Locate the cell with the specified text and output its (X, Y) center coordinate. 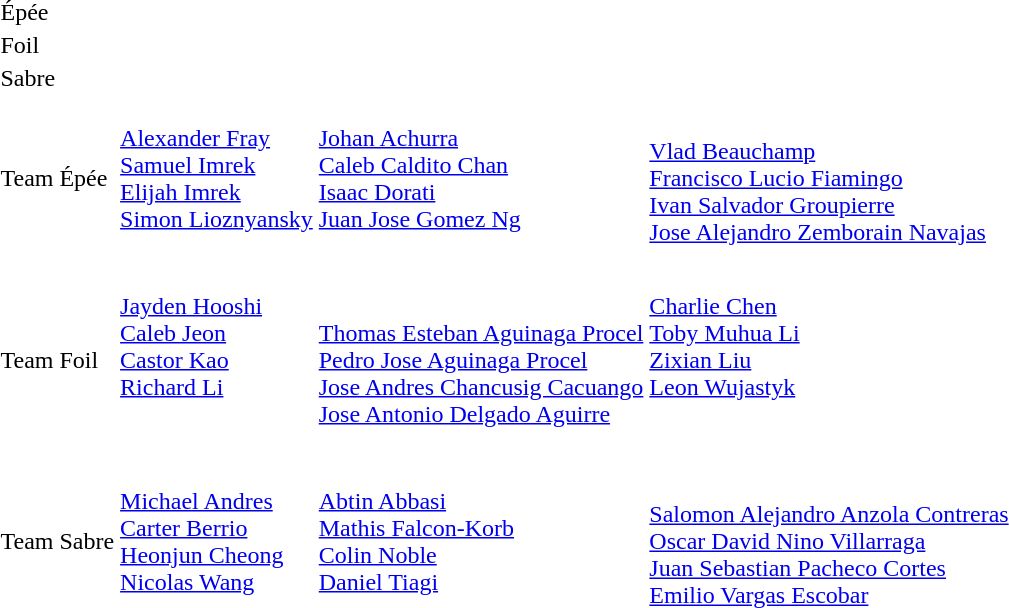
Jayden HooshiCaleb JeonCastor KaoRichard Li (217, 360)
Thomas Esteban Aguinaga ProcelPedro Jose Aguinaga ProcelJose Andres Chancusig CacuangoJose Antonio Delgado Aguirre (481, 360)
Johan AchurraCaleb Caldito ChanIsaac DoratiJuan Jose Gomez Ng (481, 178)
Alexander FraySamuel ImrekElijah ImrekSimon Lioznyansky (217, 178)
